Search for the cell housing the specified text and yield its (x, y) center coordinate. 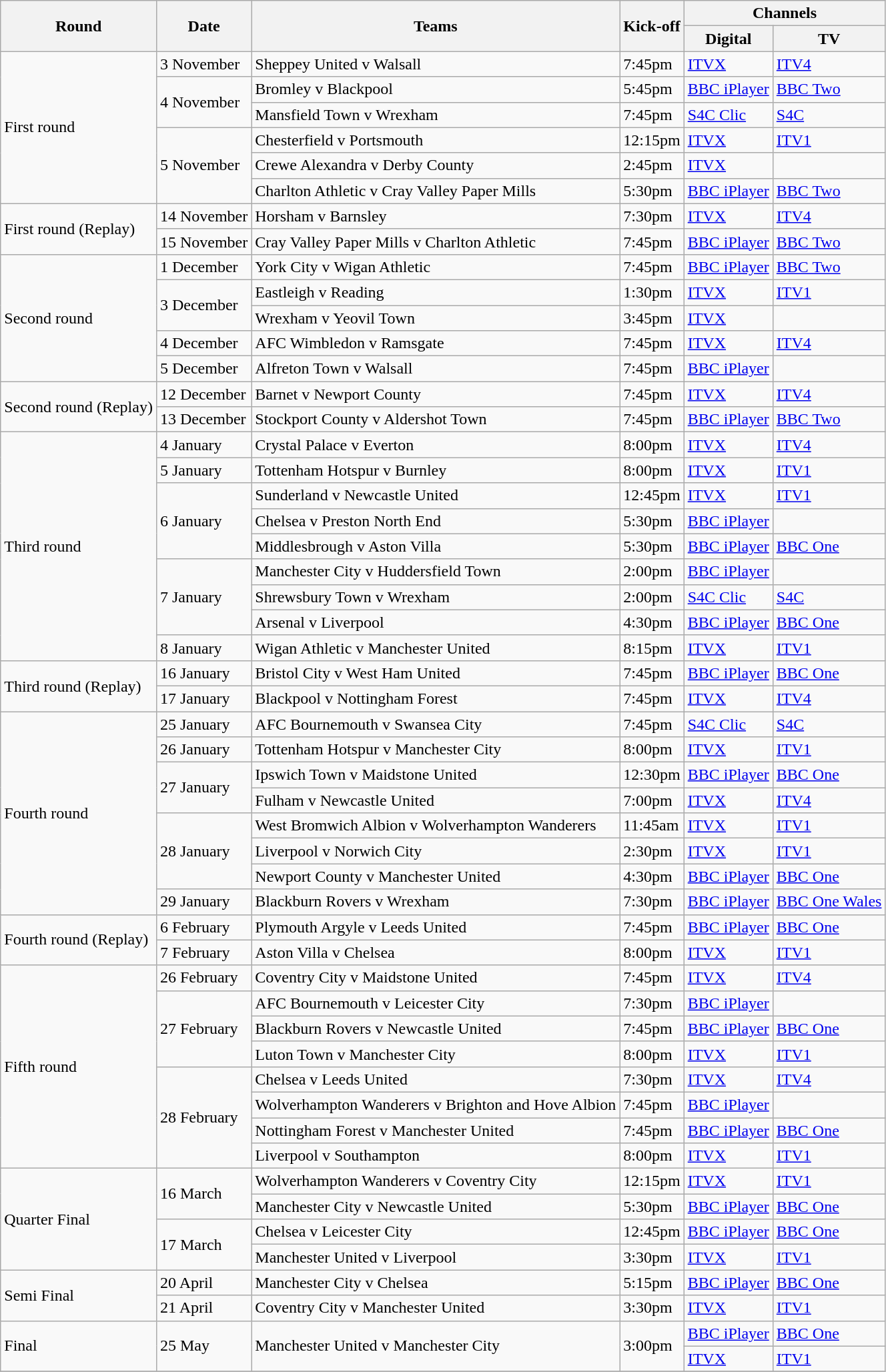
Wigan Athletic v Manchester United (436, 648)
Manchester United v Liverpool (436, 1257)
Manchester United v Manchester City (436, 1346)
7 January (203, 597)
Third round (Replay) (79, 686)
4 December (203, 344)
Wolverhampton Wanderers v Coventry City (436, 1181)
6 January (203, 521)
York City v Wigan Athletic (436, 267)
5:15pm (652, 1283)
Manchester City v Chelsea (436, 1283)
Bristol City v West Ham United (436, 673)
Chelsea v Preston North End (436, 521)
20 April (203, 1283)
Chesterfield v Portsmouth (436, 140)
Blackburn Rovers v Newcastle United (436, 1028)
6 February (203, 927)
8 January (203, 648)
Bromley v Blackpool (436, 89)
Liverpool v Southampton (436, 1156)
28 February (203, 1117)
15 November (203, 241)
3 December (203, 305)
5:45pm (652, 89)
Manchester City v Newcastle United (436, 1207)
Chelsea v Leeds United (436, 1079)
Alfreton Town v Walsall (436, 369)
2:45pm (652, 165)
17 March (203, 1245)
Wrexham v Yeovil Town (436, 318)
11:45am (652, 826)
Final (79, 1346)
3:45pm (652, 318)
Second round (Replay) (79, 407)
Quarter Final (79, 1219)
Nottingham Forest v Manchester United (436, 1131)
Luton Town v Manchester City (436, 1054)
29 January (203, 902)
4 January (203, 445)
Second round (79, 317)
Kick-off (652, 26)
AFC Wimbledon v Ramsgate (436, 344)
Wolverhampton Wanderers v Brighton and Hove Albion (436, 1105)
Arsenal v Liverpool (436, 622)
Round (79, 26)
12:30pm (652, 775)
3 November (203, 64)
16 January (203, 673)
BBC One Wales (829, 902)
Middlesbrough v Aston Villa (436, 546)
AFC Bournemouth v Swansea City (436, 724)
Liverpool v Norwich City (436, 851)
Crystal Palace v Everton (436, 445)
Eastleigh v Reading (436, 292)
Tottenham Hotspur v Burnley (436, 470)
8:15pm (652, 648)
Sheppey United v Walsall (436, 64)
Shrewsbury Town v Wrexham (436, 597)
4 November (203, 102)
Fourth round (Replay) (79, 940)
Horsham v Barnsley (436, 216)
1:30pm (652, 292)
Barnet v Newport County (436, 394)
1 December (203, 267)
Channels (785, 13)
AFC Bournemouth v Leicester City (436, 1003)
Blackburn Rovers v Wrexham (436, 902)
5 January (203, 470)
14 November (203, 216)
Tottenham Hotspur v Manchester City (436, 750)
5 December (203, 369)
Plymouth Argyle v Leeds United (436, 927)
Manchester City v Huddersfield Town (436, 572)
TV (829, 39)
Mansfield Town v Wrexham (436, 115)
First round (79, 127)
Coventry City v Maidstone United (436, 978)
Teams (436, 26)
2:30pm (652, 851)
Fifth round (79, 1067)
Chelsea v Leicester City (436, 1232)
First round (Replay) (79, 229)
26 February (203, 978)
Digital (729, 39)
26 January (203, 750)
Fulham v Newcastle United (436, 800)
Date (203, 26)
Cray Valley Paper Mills v Charlton Athletic (436, 241)
5 November (203, 165)
Semi Final (79, 1295)
Stockport County v Aldershot Town (436, 420)
27 February (203, 1028)
25 January (203, 724)
13 December (203, 420)
21 April (203, 1308)
Blackpool v Nottingham Forest (436, 698)
Sunderland v Newcastle United (436, 496)
7:00pm (652, 800)
3:00pm (652, 1346)
28 January (203, 851)
25 May (203, 1346)
7 February (203, 952)
27 January (203, 788)
Crewe Alexandra v Derby County (436, 165)
Fourth round (79, 812)
12 December (203, 394)
Charlton Athletic v Cray Valley Paper Mills (436, 191)
17 January (203, 698)
16 March (203, 1194)
Aston Villa v Chelsea (436, 952)
Coventry City v Manchester United (436, 1308)
West Bromwich Albion v Wolverhampton Wanderers (436, 826)
Third round (79, 547)
Newport County v Manchester United (436, 876)
Ipswich Town v Maidstone United (436, 775)
